Return the (X, Y) coordinate for the center point of the cell that contains the specified text.  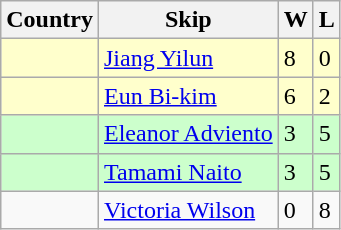
W (296, 20)
Jiang Yilun (188, 58)
Victoria Wilson (188, 210)
Eun Bi-kim (188, 96)
Skip (188, 20)
Country (50, 20)
Eleanor Adviento (188, 134)
6 (296, 96)
L (326, 20)
2 (326, 96)
Tamami Naito (188, 172)
